Identify which cell holds the provided text, then report its [X, Y] central coordinate. 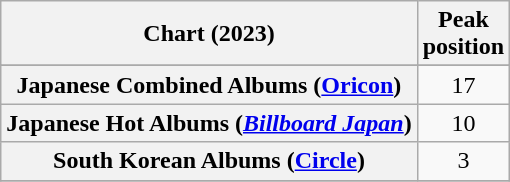
10 [463, 123]
Japanese Hot Albums (Billboard Japan) [209, 123]
Chart (2023) [209, 34]
3 [463, 161]
Peakposition [463, 34]
17 [463, 85]
Japanese Combined Albums (Oricon) [209, 85]
South Korean Albums (Circle) [209, 161]
